Return the [X, Y] coordinate for the center point of the cell that contains the specified text.  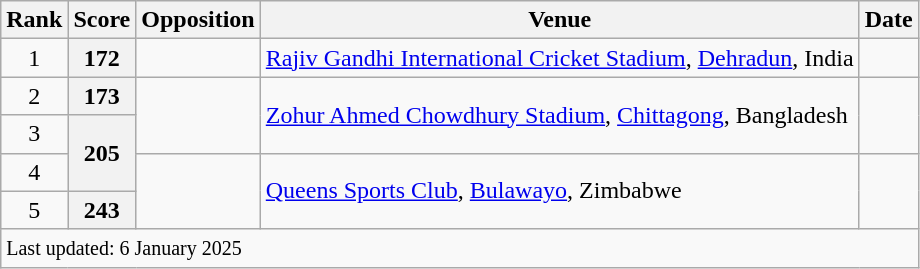
Venue [560, 20]
173 [102, 96]
Score [102, 20]
4 [34, 172]
5 [34, 210]
Opposition [198, 20]
Zohur Ahmed Chowdhury Stadium, Chittagong, Bangladesh [560, 115]
1 [34, 58]
Rank [34, 20]
205 [102, 153]
3 [34, 134]
Date [888, 20]
Rajiv Gandhi International Cricket Stadium, Dehradun, India [560, 58]
Queens Sports Club, Bulawayo, Zimbabwe [560, 191]
2 [34, 96]
243 [102, 210]
Last updated: 6 January 2025 [460, 248]
172 [102, 58]
